For the text-containing cell, return its midpoint in (X, Y) coordinate format. 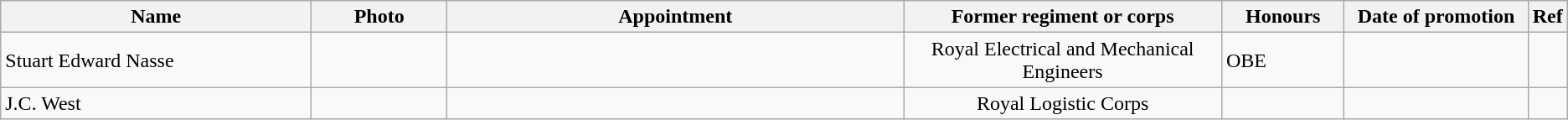
Name (156, 17)
Former regiment or corps (1063, 17)
Honours (1282, 17)
OBE (1282, 60)
Royal Electrical and Mechanical Engineers (1063, 60)
Photo (379, 17)
Stuart Edward Nasse (156, 60)
J.C. West (156, 103)
Ref (1548, 17)
Royal Logistic Corps (1063, 103)
Appointment (675, 17)
Date of promotion (1436, 17)
